Return the [x, y] coordinate for the center point of the cell that contains the specified text.  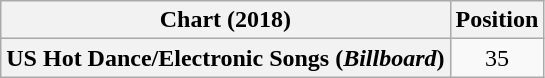
Chart (2018) [226, 20]
35 [497, 58]
US Hot Dance/Electronic Songs (Billboard) [226, 58]
Position [497, 20]
